Locate the cell with the specified text and output its [x, y] center coordinate. 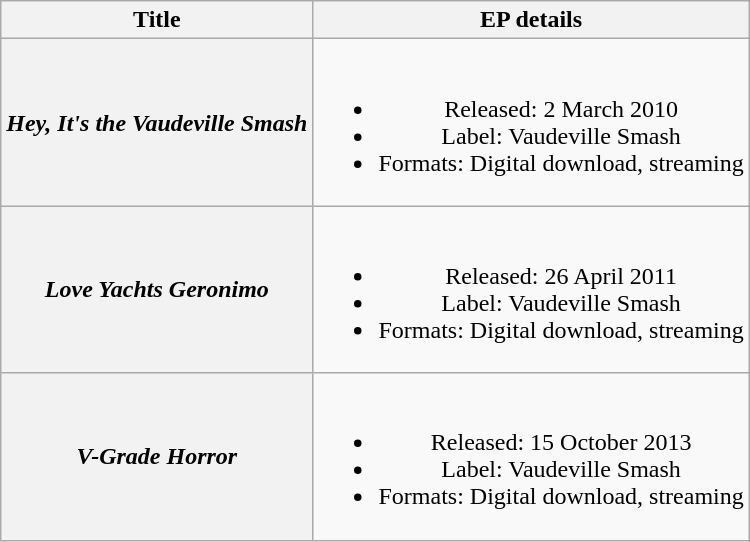
Title [157, 20]
Love Yachts Geronimo [157, 290]
Hey, It's the Vaudeville Smash [157, 122]
EP details [531, 20]
Released: 26 April 2011Label: Vaudeville SmashFormats: Digital download, streaming [531, 290]
Released: 2 March 2010Label: Vaudeville SmashFormats: Digital download, streaming [531, 122]
Released: 15 October 2013Label: Vaudeville SmashFormats: Digital download, streaming [531, 456]
V-Grade Horror [157, 456]
